Extract the (x, y) coordinate from the center of the cell holding the provided text.  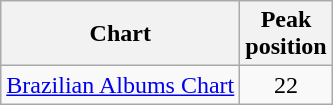
Peakposition (286, 34)
Chart (120, 34)
Brazilian Albums Chart (120, 85)
22 (286, 85)
